Return the (x, y) coordinate for the center point of the cell that contains the specified text.  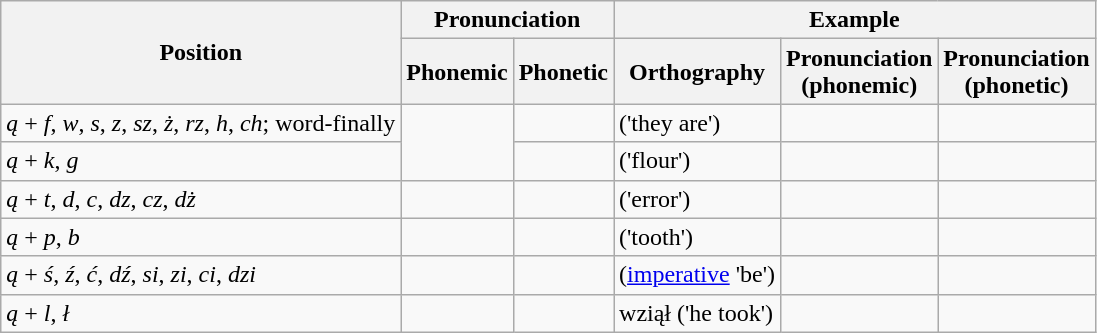
('flour') (698, 161)
Position (201, 52)
Phonetic (563, 72)
Pronunciation (508, 20)
wziął ('he took') (698, 313)
Pronunciation(phonemic) (860, 72)
(imperative 'be') (698, 275)
Example (855, 20)
ą + k, g (201, 161)
ą + p, b (201, 237)
ą + t, d, c, dz, cz, dż (201, 199)
ą + l, ł (201, 313)
Orthography (698, 72)
ą + f, w, s, z, sz, ż, rz, h, ch; word-finally (201, 123)
('error') (698, 199)
ą + ś, ź, ć, dź, si, zi, ci, dzi (201, 275)
('tooth') (698, 237)
Phonemic (457, 72)
('they are') (698, 123)
Pronunciation(phonetic) (1016, 72)
